Find where the given text appears and provide that cell's center as [x, y] coordinate. 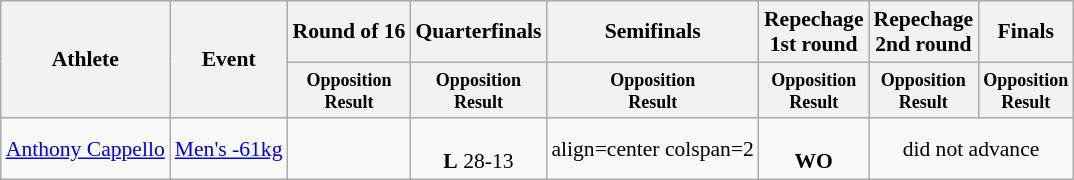
Quarterfinals [478, 32]
WO [814, 150]
did not advance [972, 150]
Athlete [86, 60]
L 28-13 [478, 150]
Semifinals [652, 32]
Anthony Cappello [86, 150]
Men's -61kg [229, 150]
align=center colspan=2 [652, 150]
Event [229, 60]
Round of 16 [350, 32]
Repechage2nd round [924, 32]
Finals [1026, 32]
Repechage1st round [814, 32]
